For the text-containing cell, return its midpoint in [x, y] coordinate format. 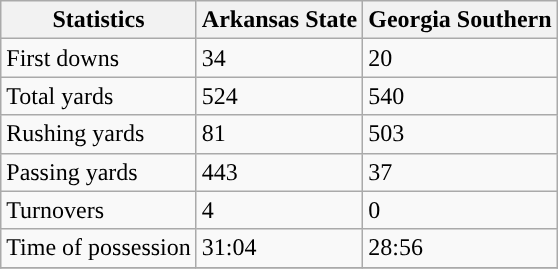
503 [460, 134]
Rushing yards [99, 134]
20 [460, 58]
Turnovers [99, 210]
0 [460, 210]
Statistics [99, 20]
34 [279, 58]
4 [279, 210]
37 [460, 172]
443 [279, 172]
First downs [99, 58]
31:04 [279, 248]
81 [279, 134]
Passing yards [99, 172]
Total yards [99, 96]
Time of possession [99, 248]
28:56 [460, 248]
524 [279, 96]
540 [460, 96]
Georgia Southern [460, 20]
Arkansas State [279, 20]
